Search for the cell housing the specified text and yield its [X, Y] center coordinate. 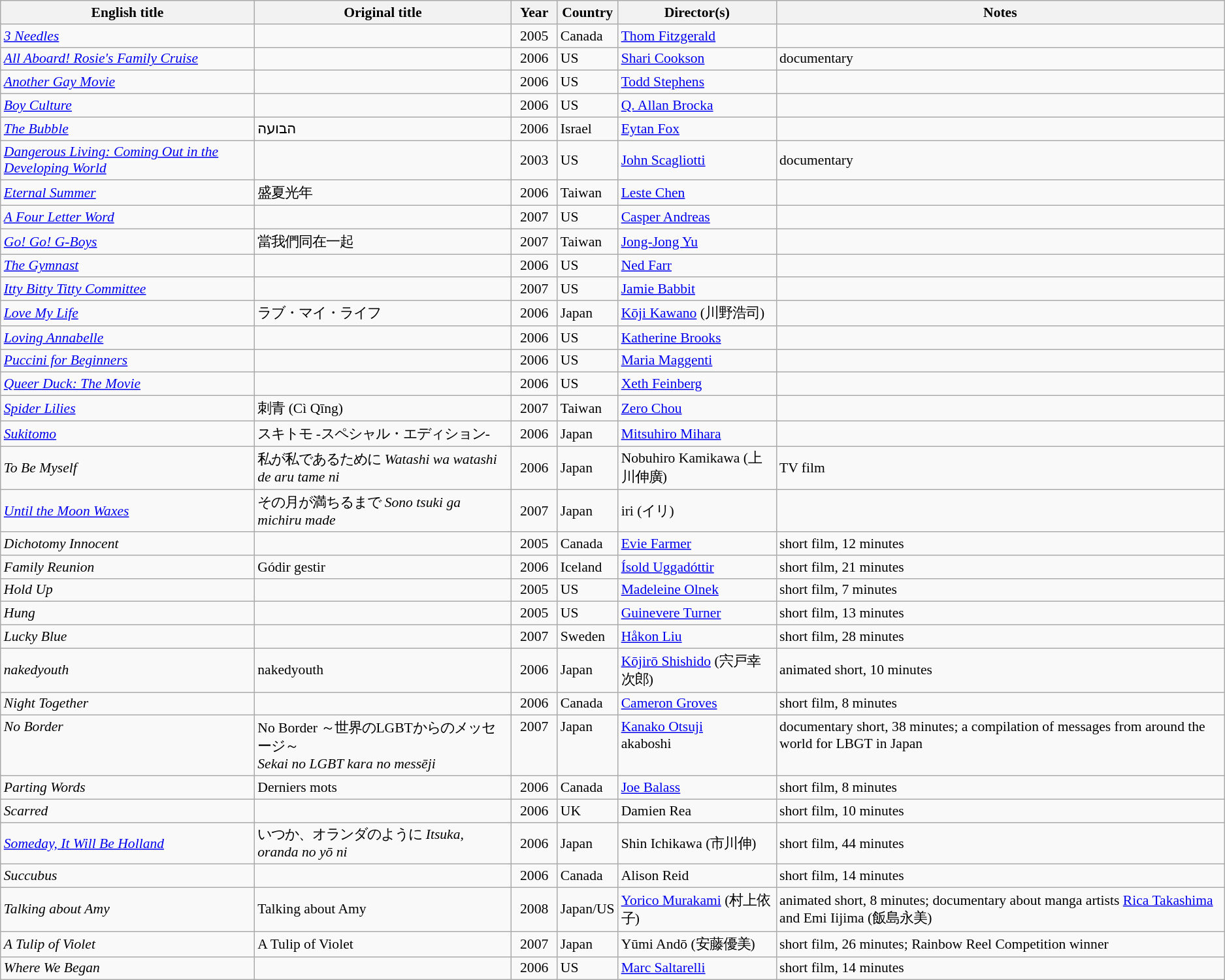
To Be Myself [127, 468]
The Bubble [127, 129]
Queer Duck: The Movie [127, 384]
Yorico Murakami (村上依子) [697, 909]
iri (イリ) [697, 511]
Scarred [127, 811]
Marc Saltarelli [697, 968]
Where We Began [127, 968]
Love My Life [127, 314]
Go! Go! G-Boys [127, 242]
Another Gay Movie [127, 82]
Parting Words [127, 788]
Madeleine Olnek [697, 590]
Someday, It Will Be Holland [127, 843]
English title [127, 12]
Sweden [588, 637]
Iceland [588, 567]
Until the Moon Waxes [127, 511]
short film, 13 minutes [1000, 613]
Todd Stephens [697, 82]
הבועה [383, 129]
3 Needles [127, 36]
Maria Maggenti [697, 361]
Sukitomo [127, 434]
No Border [127, 746]
Casper Andreas [697, 218]
Kōji Kawano (川野浩司) [697, 314]
いつか、オランダのように Itsuka, oranda no yō ni [383, 843]
short film, 44 minutes [1000, 843]
All Aboard! Rosie's Family Cruise [127, 59]
Spider Lilies [127, 409]
Cameron Groves [697, 704]
Lucky Blue [127, 637]
Gódir gestir [383, 567]
Thom Fitzgerald [697, 36]
スキトモ -スペシャル・エディション- [383, 434]
Leste Chen [697, 193]
Japan/US [588, 909]
Loving Annabelle [127, 338]
Puccini for Beginners [127, 361]
Shari Cookson [697, 59]
TV film [1000, 468]
Dangerous Living: Coming Out in the Developing World [127, 161]
Katherine Brooks [697, 338]
Ned Farr [697, 266]
Evie Farmer [697, 544]
Yūmi Andō (安藤優美) [697, 945]
Dichotomy Innocent [127, 544]
Håkon Liu [697, 637]
short film, 26 minutes; Rainbow Reel Competition winner [1000, 945]
Joe Balass [697, 788]
short film, 21 minutes [1000, 567]
Shin Ichikawa (市川伸) [697, 843]
Eternal Summer [127, 193]
UK [588, 811]
The Gymnast [127, 266]
Derniers mots [383, 788]
Ísold Uggadóttir [697, 567]
Original title [383, 12]
Zero Chou [697, 409]
animated short, 10 minutes [1000, 670]
Jong-Jong Yu [697, 242]
Damien Rea [697, 811]
Year [534, 12]
Hold Up [127, 590]
Director(s) [697, 12]
Alison Reid [697, 876]
Guinevere Turner [697, 613]
John Scagliotti [697, 161]
short film, 28 minutes [1000, 637]
その月が満ちるまで Sono tsuki ga michiru made [383, 511]
A Four Letter Word [127, 218]
Mitsuhiro Mihara [697, 434]
刺青 (Cì Qīng) [383, 409]
documentary short, 38 minutes; a compilation of messages from around the world for LBGT in Japan [1000, 746]
Night Together [127, 704]
short film, 10 minutes [1000, 811]
Hung [127, 613]
Kanako Otsuji akaboshi [697, 746]
私が私であるために Watashi wa watashi de aru tame ni [383, 468]
No Border ～世界のLGBTからのメッセージ～ Sekai no LGBT kara no messēji [383, 746]
2008 [534, 909]
Family Reunion [127, 567]
ラブ・マイ・ライフ [383, 314]
Xeth Feinberg [697, 384]
Kōjirō Shishido (宍戸幸次郎) [697, 670]
Nobuhiro Kamikawa (上川伸廣) [697, 468]
Israel [588, 129]
2003 [534, 161]
Notes [1000, 12]
short film, 12 minutes [1000, 544]
Boy Culture [127, 106]
Q. Allan Brocka [697, 106]
short film, 7 minutes [1000, 590]
animated short, 8 minutes; documentary about manga artists Rica Takashima and Emi Iijima (飯島永美) [1000, 909]
Country [588, 12]
Itty Bitty Titty Committee [127, 289]
Succubus [127, 876]
Eytan Fox [697, 129]
當我們同在一起 [383, 242]
Jamie Babbit [697, 289]
盛夏光年 [383, 193]
